Return (x, y) of the center of cell containing provided text 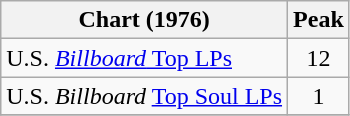
1 (319, 96)
U.S. Billboard Top LPs (144, 58)
12 (319, 58)
Chart (1976) (144, 20)
Peak (319, 20)
U.S. Billboard Top Soul LPs (144, 96)
